Return the [X, Y] coordinate for the center point of the cell that contains the specified text.  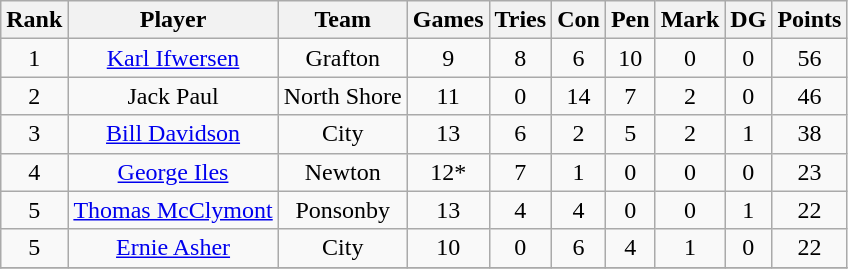
Tries [520, 20]
8 [520, 58]
Team [342, 20]
Grafton [342, 58]
9 [448, 58]
Bill Davidson [173, 134]
Karl Ifwersen [173, 58]
Ponsonby [342, 210]
Ernie Asher [173, 248]
3 [34, 134]
23 [810, 172]
11 [448, 96]
14 [579, 96]
Player [173, 20]
Points [810, 20]
38 [810, 134]
46 [810, 96]
Games [448, 20]
Con [579, 20]
Newton [342, 172]
North Shore [342, 96]
George Iles [173, 172]
Mark [690, 20]
Thomas McClymont [173, 210]
Pen [630, 20]
Jack Paul [173, 96]
DG [748, 20]
Rank [34, 20]
12* [448, 172]
56 [810, 58]
